Detect which cell encompasses the target text, then output its [x, y] center coordinate. 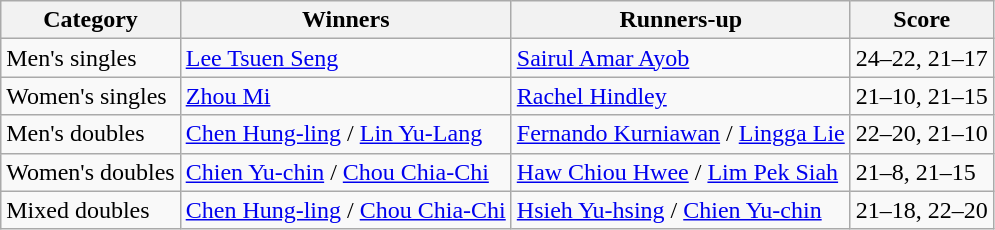
21–18, 22–20 [922, 210]
Chen Hung-ling / Lin Yu-Lang [346, 134]
Chen Hung-ling / Chou Chia-Chi [346, 210]
22–20, 21–10 [922, 134]
Winners [346, 20]
Score [922, 20]
Fernando Kurniawan / Lingga Lie [680, 134]
Men's doubles [90, 134]
21–8, 21–15 [922, 172]
Women's doubles [90, 172]
Women's singles [90, 96]
Sairul Amar Ayob [680, 58]
Runners-up [680, 20]
Chien Yu-chin / Chou Chia-Chi [346, 172]
Hsieh Yu-hsing / Chien Yu-chin [680, 210]
Rachel Hindley [680, 96]
Men's singles [90, 58]
21–10, 21–15 [922, 96]
Zhou Mi [346, 96]
Category [90, 20]
Mixed doubles [90, 210]
24–22, 21–17 [922, 58]
Haw Chiou Hwee / Lim Pek Siah [680, 172]
Lee Tsuen Seng [346, 58]
